Return (x, y) of the center of cell containing provided text 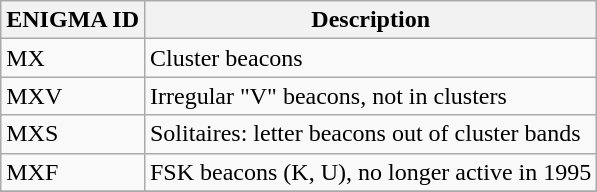
Description (370, 20)
MX (73, 58)
FSK beacons (K, U), no longer active in 1995 (370, 172)
Solitaires: letter beacons out of cluster bands (370, 134)
MXF (73, 172)
MXV (73, 96)
Cluster beacons (370, 58)
MXS (73, 134)
ENIGMA ID (73, 20)
Irregular "V" beacons, not in clusters (370, 96)
